Extract the [x, y] coordinate from the center of the cell holding the provided text.  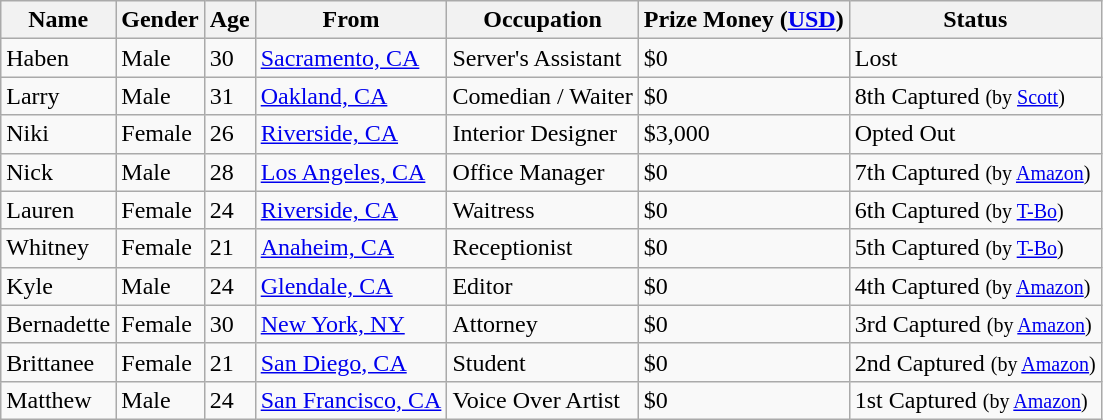
8th Captured (by Scott) [975, 96]
Waitress [542, 210]
31 [230, 96]
San Francisco, CA [351, 400]
Nick [58, 172]
Attorney [542, 324]
Larry [58, 96]
Voice Over Artist [542, 400]
2nd Captured (by Amazon) [975, 362]
Gender [160, 20]
3rd Captured (by Amazon) [975, 324]
Bernadette [58, 324]
Glendale, CA [351, 286]
Occupation [542, 20]
5th Captured (by T-Bo) [975, 248]
4th Captured (by Amazon) [975, 286]
Student [542, 362]
Oakland, CA [351, 96]
Name [58, 20]
Anaheim, CA [351, 248]
Whitney [58, 248]
Age [230, 20]
Brittanee [58, 362]
Lauren [58, 210]
San Diego, CA [351, 362]
Interior Designer [542, 134]
$3,000 [744, 134]
New York, NY [351, 324]
Comedian / Waiter [542, 96]
From [351, 20]
1st Captured (by Amazon) [975, 400]
Server's Assistant [542, 58]
Status [975, 20]
7th Captured (by Amazon) [975, 172]
Receptionist [542, 248]
Niki [58, 134]
6th Captured (by T-Bo) [975, 210]
Matthew [58, 400]
Sacramento, CA [351, 58]
28 [230, 172]
Lost [975, 58]
Office Manager [542, 172]
Kyle [58, 286]
Opted Out [975, 134]
Editor [542, 286]
Los Angeles, CA [351, 172]
26 [230, 134]
Prize Money (USD) [744, 20]
Haben [58, 58]
